Pinpoint the cell where the given text exists, returning its [x, y] midpoint coordinate. 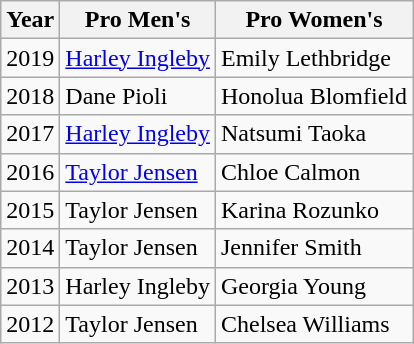
Georgia Young [314, 286]
2015 [30, 210]
Chloe Calmon [314, 172]
Honolua Blomfield [314, 96]
2019 [30, 58]
Pro Women's [314, 20]
2014 [30, 248]
Pro Men's [138, 20]
Jennifer Smith [314, 248]
Emily Lethbridge [314, 58]
Dane Pioli [138, 96]
Natsumi Taoka [314, 134]
Year [30, 20]
2018 [30, 96]
2016 [30, 172]
Karina Rozunko [314, 210]
2017 [30, 134]
2013 [30, 286]
Chelsea Williams [314, 324]
2012 [30, 324]
